Provide the [X, Y] coordinate of the cell's center where the given text is located.  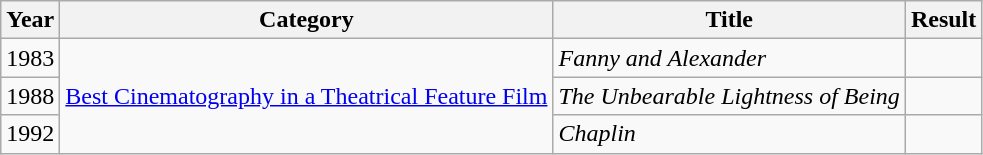
Fanny and Alexander [729, 58]
Year [30, 20]
Category [306, 20]
1983 [30, 58]
Best Cinematography in a Theatrical Feature Film [306, 96]
Result [943, 20]
Title [729, 20]
Chaplin [729, 134]
1992 [30, 134]
1988 [30, 96]
The Unbearable Lightness of Being [729, 96]
